Return the (x, y) coordinate for the center point of the cell that contains the specified text.  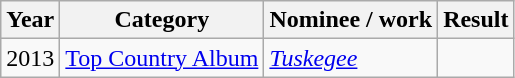
Nominee / work (351, 20)
Tuskegee (351, 58)
2013 (30, 58)
Year (30, 20)
Top Country Album (162, 58)
Category (162, 20)
Result (476, 20)
